Return the (x, y) coordinate for the center point of the cell that contains the specified text.  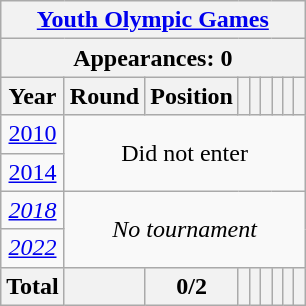
2018 (33, 210)
2010 (33, 134)
Appearances: 0 (153, 58)
0/2 (192, 286)
2022 (33, 248)
Total (33, 286)
Did not enter (184, 153)
2014 (33, 172)
Round (104, 96)
Year (33, 96)
Position (192, 96)
No tournament (184, 229)
Youth Olympic Games (153, 20)
